From the cell containing the given text, extract its center point as [X, Y] coordinate. 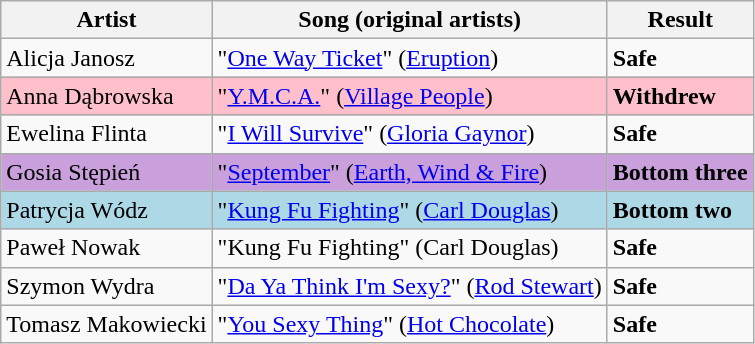
Artist [106, 20]
Withdrew [680, 96]
Bottom two [680, 210]
Alicja Janosz [106, 58]
Result [680, 20]
"Da Ya Think I'm Sexy?" (Rod Stewart) [410, 286]
Szymon Wydra [106, 286]
Paweł Nowak [106, 248]
"I Will Survive" (Gloria Gaynor) [410, 134]
Patrycja Wódz [106, 210]
Bottom three [680, 172]
Gosia Stępień [106, 172]
Song (original artists) [410, 20]
Tomasz Makowiecki [106, 324]
"Y.M.C.A." (Village People) [410, 96]
"September" (Earth, Wind & Fire) [410, 172]
Ewelina Flinta [106, 134]
"You Sexy Thing" (Hot Chocolate) [410, 324]
Anna Dąbrowska [106, 96]
"One Way Ticket" (Eruption) [410, 58]
